Find where the given text appears and provide that cell's center as [X, Y] coordinate. 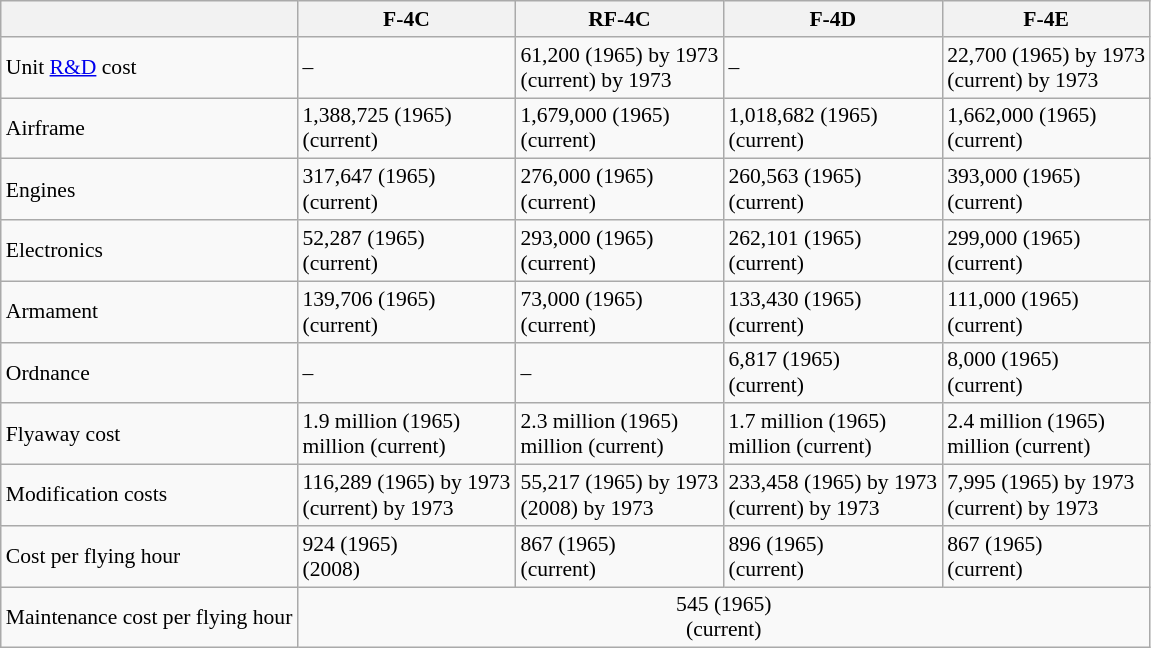
73,000 (1965) (current) [619, 312]
293,000 (1965) (current) [619, 250]
61,200 (1965) by 1973 (current) by 1973 [619, 68]
139,706 (1965) (current) [406, 312]
F-4E [1046, 19]
Ordnance [150, 372]
276,000 (1965) (current) [619, 190]
1.9 million (1965) million (current) [406, 434]
Engines [150, 190]
Unit R&D cost [150, 68]
233,458 (1965) by 1973 (current) by 1973 [832, 496]
6,817 (1965) (current) [832, 372]
Electronics [150, 250]
52,287 (1965) (current) [406, 250]
RF-4C [619, 19]
2.3 million (1965) million (current) [619, 434]
133,430 (1965) (current) [832, 312]
Maintenance cost per flying hour [150, 618]
7,995 (1965) by 1973 (current) by 1973 [1046, 496]
262,101 (1965) (current) [832, 250]
Modification costs [150, 496]
Flyaway cost [150, 434]
1.7 million (1965) million (current) [832, 434]
1,388,725 (1965) (current) [406, 128]
1,018,682 (1965) (current) [832, 128]
Cost per flying hour [150, 556]
1,662,000 (1965) (current) [1046, 128]
2.4 million (1965) million (current) [1046, 434]
116,289 (1965) by 1973 (current) by 1973 [406, 496]
F-4C [406, 19]
299,000 (1965) (current) [1046, 250]
924 (1965) (2008) [406, 556]
22,700 (1965) by 1973 (current) by 1973 [1046, 68]
8,000 (1965) (current) [1046, 372]
1,679,000 (1965) (current) [619, 128]
260,563 (1965) (current) [832, 190]
317,647 (1965) (current) [406, 190]
55,217 (1965) by 1973 (2008) by 1973 [619, 496]
393,000 (1965) (current) [1046, 190]
F-4D [832, 19]
Airframe [150, 128]
545 (1965) (current) [724, 618]
111,000 (1965) (current) [1046, 312]
Armament [150, 312]
896 (1965) (current) [832, 556]
